Capture the cell that displays the provided text and extract its [x, y] central coordinate. 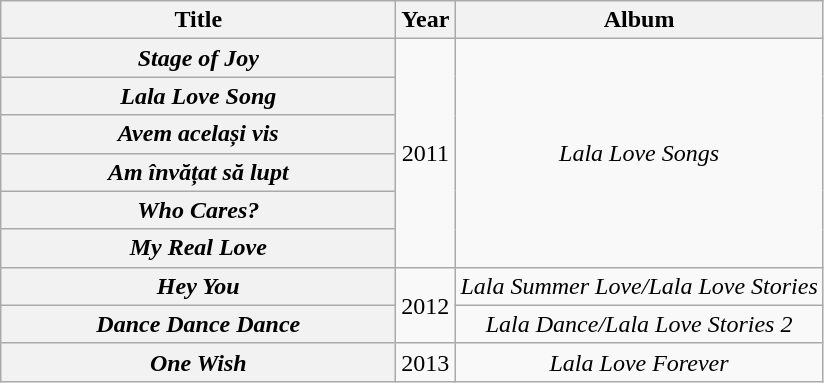
Album [639, 20]
Avem același vis [198, 134]
Am învățat să lupt [198, 172]
One Wish [198, 362]
Lala Dance/Lala Love Stories 2 [639, 324]
Lala Summer Love/Lala Love Stories [639, 286]
Year [426, 20]
Hey You [198, 286]
Lala Love Forever [639, 362]
Who Cares? [198, 210]
Lala Love Songs [639, 153]
2013 [426, 362]
Title [198, 20]
Lala Love Song [198, 96]
Dance Dance Dance [198, 324]
2012 [426, 305]
Stage of Joy [198, 58]
2011 [426, 153]
My Real Love [198, 248]
